Capture the cell that displays the provided text and extract its (X, Y) central coordinate. 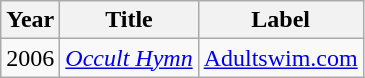
Occult Hymn (129, 58)
Title (129, 20)
Label (280, 20)
Year (30, 20)
Adultswim.com (280, 58)
2006 (30, 58)
